Extract the [x, y] coordinate from the center of the cell holding the provided text.  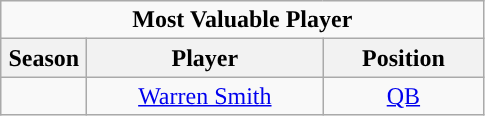
Warren Smith [205, 96]
Player [205, 58]
Most Valuable Player [242, 20]
Position [404, 58]
QB [404, 96]
Season [44, 58]
